Output the [x, y] coordinate of the center of the cell containing the given text.  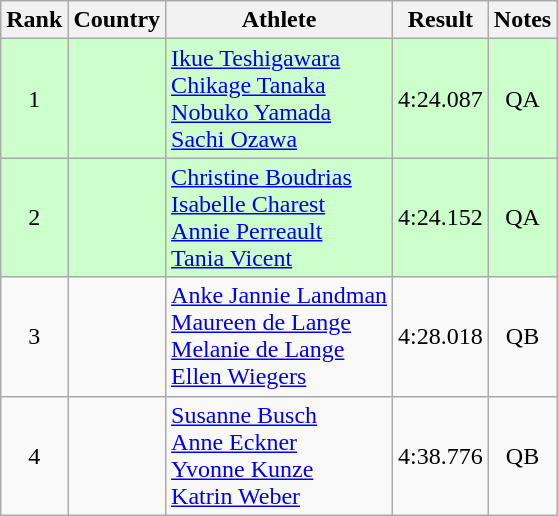
3 [34, 336]
Rank [34, 20]
Susanne Busch Anne Eckner Yvonne Kunze Katrin Weber [280, 456]
Ikue Teshigawara Chikage Tanaka Nobuko Yamada Sachi Ozawa [280, 98]
Result [441, 20]
Athlete [280, 20]
Notes [522, 20]
2 [34, 218]
4:24.087 [441, 98]
4:24.152 [441, 218]
4:38.776 [441, 456]
1 [34, 98]
Christine Boudrias Isabelle Charest Annie Perreault Tania Vicent [280, 218]
4:28.018 [441, 336]
Anke Jannie Landman Maureen de Lange Melanie de Lange Ellen Wiegers [280, 336]
4 [34, 456]
Country [117, 20]
